Provide the [x, y] coordinate of the cell's center where the given text is located.  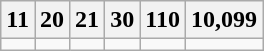
10,099 [224, 20]
30 [122, 20]
11 [18, 20]
110 [163, 20]
20 [52, 20]
21 [88, 20]
